For the text-containing cell, return its midpoint in [x, y] coordinate format. 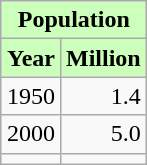
1.4 [104, 96]
1950 [30, 96]
5.0 [104, 134]
Million [104, 58]
Population [74, 20]
2000 [30, 134]
Year [30, 58]
